Extract the (x, y) coordinate from the center of the cell holding the provided text.  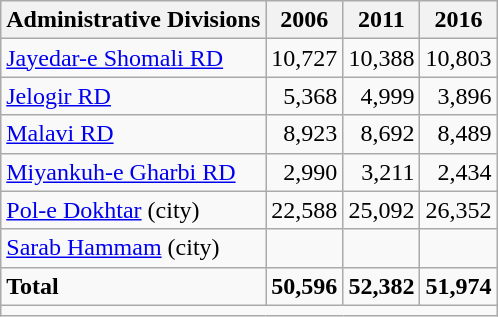
22,588 (304, 210)
Malavi RD (134, 134)
2011 (382, 20)
Total (134, 286)
8,692 (382, 134)
52,382 (382, 286)
3,896 (458, 96)
8,923 (304, 134)
Sarab Hammam (city) (134, 248)
51,974 (458, 286)
Jelogir RD (134, 96)
2,434 (458, 172)
8,489 (458, 134)
2,990 (304, 172)
3,211 (382, 172)
50,596 (304, 286)
2016 (458, 20)
Administrative Divisions (134, 20)
10,388 (382, 58)
26,352 (458, 210)
10,727 (304, 58)
Miyankuh-e Gharbi RD (134, 172)
2006 (304, 20)
10,803 (458, 58)
4,999 (382, 96)
Jayedar-e Shomali RD (134, 58)
5,368 (304, 96)
25,092 (382, 210)
Pol-e Dokhtar (city) (134, 210)
